Determine the (x, y) coordinate at the center of the cell enclosing the given text.  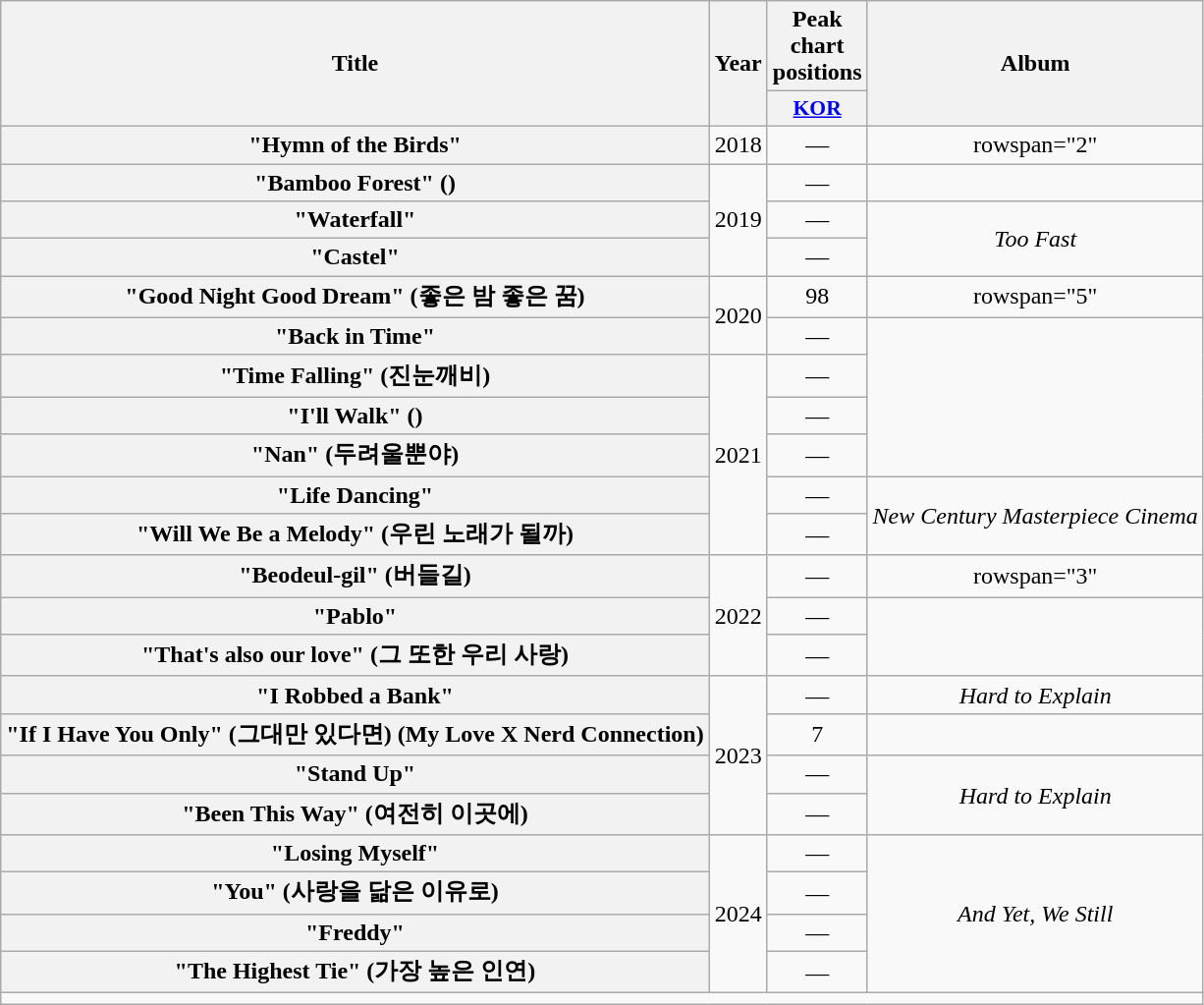
Too Fast (1035, 239)
7 (817, 735)
"Will We Be a Melody" (우린 노래가 될까) (356, 534)
"That's also our love" (그 또한 우리 사랑) (356, 656)
"If I Have You Only" (그대만 있다면) (My Love X Nerd Connection) (356, 735)
98 (817, 297)
"Life Dancing" (356, 494)
"Hymn of the Birds" (356, 144)
rowspan="5" (1035, 297)
And Yet, We Still (1035, 914)
2024 (739, 914)
KOR (817, 109)
Peak chart positions (817, 46)
"Nan" (두려울뿐야) (356, 456)
"Back in Time" (356, 336)
Title (356, 64)
"Freddy" (356, 932)
"Stand Up" (356, 774)
rowspan="2" (1035, 144)
Year (739, 64)
2020 (739, 316)
"Bamboo Forest" () (356, 182)
2019 (739, 219)
"I Robbed a Bank" (356, 695)
2023 (739, 754)
"Beodeul-gil" (버들길) (356, 576)
"Losing Myself" (356, 854)
"Castel" (356, 257)
"The Highest Tie" (가장 높은 인연) (356, 973)
2021 (739, 455)
"Pablo" (356, 616)
"Good Night Good Dream" (좋은 밤 좋은 꿈) (356, 297)
New Century Masterpiece Cinema (1035, 515)
Album (1035, 64)
"You" (사랑을 닮은 이유로) (356, 894)
"Time Falling" (진눈깨비) (356, 375)
"I'll Walk" () (356, 416)
2018 (739, 144)
2022 (739, 615)
rowspan="3" (1035, 576)
"Been This Way" (여전히 이곳에) (356, 813)
"Waterfall" (356, 220)
